Return the [x, y] coordinate for the center point of the cell that contains the specified text.  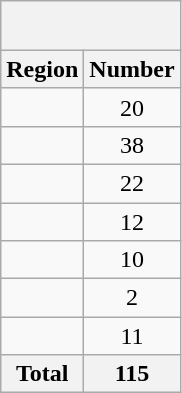
Number [132, 69]
Total [42, 374]
10 [132, 260]
12 [132, 221]
20 [132, 107]
11 [132, 336]
2 [132, 298]
Region [42, 69]
38 [132, 145]
22 [132, 183]
115 [132, 374]
